Pinpoint the cell where the given text exists, returning its (x, y) midpoint coordinate. 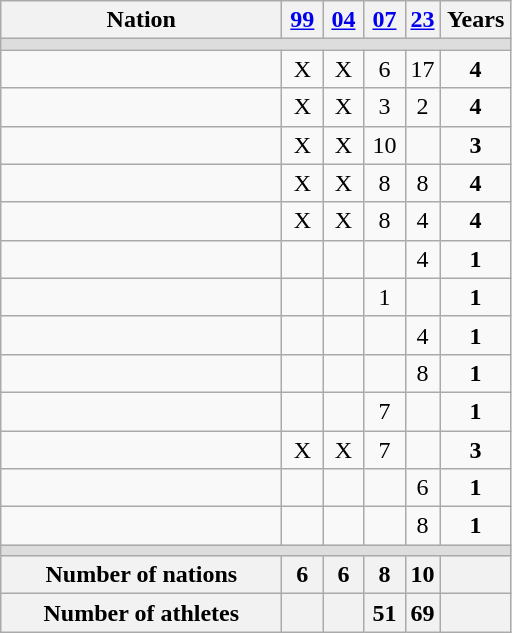
69 (422, 613)
51 (384, 613)
99 (302, 20)
07 (384, 20)
2 (422, 107)
Nation (142, 20)
23 (422, 20)
Number of athletes (142, 613)
Years (476, 20)
04 (344, 20)
Number of nations (142, 575)
17 (422, 69)
